Find where the given text appears and provide that cell's center as [X, Y] coordinate. 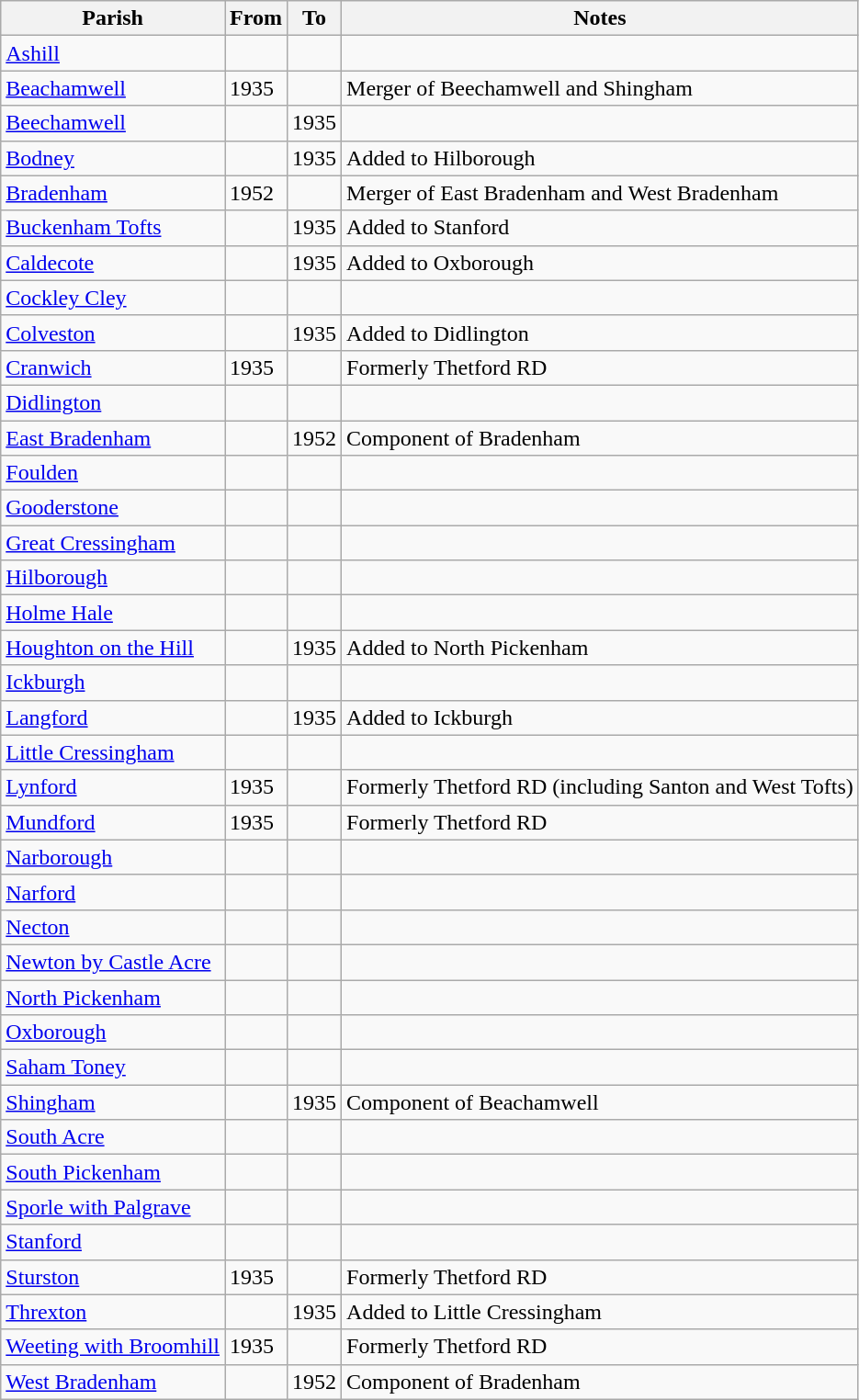
Necton [113, 927]
North Pickenham [113, 997]
Added to Hilborough [601, 158]
Added to Ickburgh [601, 717]
To [314, 18]
Bodney [113, 158]
Added to Little Cressingham [601, 1312]
Added to Stanford [601, 228]
Merger of East Bradenham and West Bradenham [601, 193]
Threxton [113, 1312]
Ickburgh [113, 683]
Foulden [113, 473]
Langford [113, 717]
Cranwich [113, 367]
Notes [601, 18]
South Acre [113, 1137]
Added to Didlington [601, 333]
Houghton on the Hill [113, 648]
Hilborough [113, 578]
Oxborough [113, 1033]
Little Cressingham [113, 752]
From [256, 18]
Saham Toney [113, 1067]
Parish [113, 18]
Didlington [113, 402]
Colveston [113, 333]
Sporle with Palgrave [113, 1207]
Narborough [113, 857]
Sturston [113, 1277]
Lynford [113, 787]
Narford [113, 892]
Holme Hale [113, 613]
Great Cressingham [113, 543]
Stanford [113, 1242]
Ashill [113, 53]
Added to North Pickenham [601, 648]
South Pickenham [113, 1172]
East Bradenham [113, 438]
Buckenham Tofts [113, 228]
Component of Beachamwell [601, 1102]
Shingham [113, 1102]
Gooderstone [113, 508]
Newton by Castle Acre [113, 962]
Beachamwell [113, 88]
Added to Oxborough [601, 263]
Weeting with Broomhill [113, 1347]
Mundford [113, 822]
Caldecote [113, 263]
Beechamwell [113, 123]
Formerly Thetford RD (including Santon and West Tofts) [601, 787]
Merger of Beechamwell and Shingham [601, 88]
West Bradenham [113, 1382]
Cockley Cley [113, 298]
Bradenham [113, 193]
